Find where the given text appears and provide that cell's center as (x, y) coordinate. 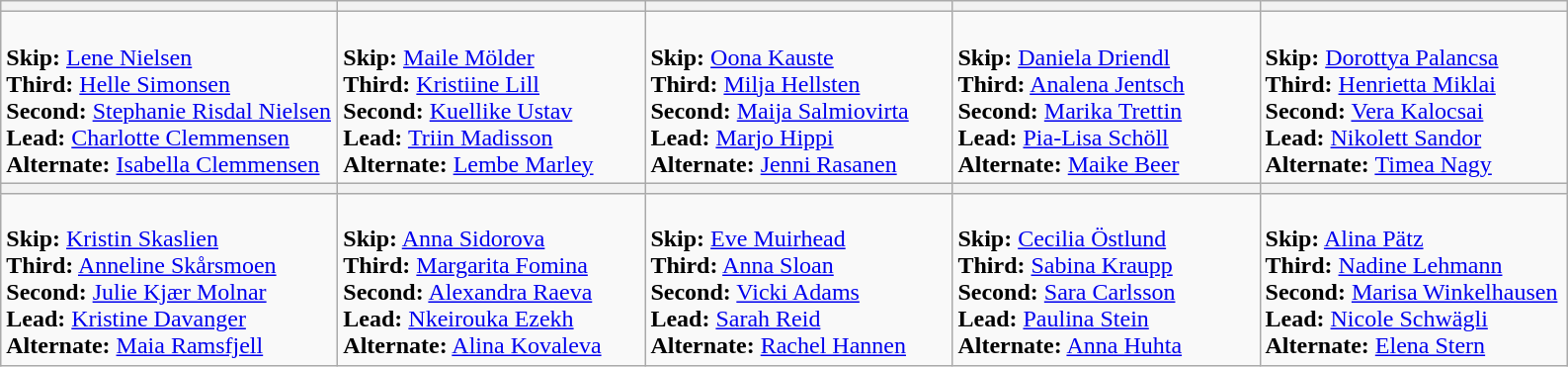
Skip: Lene Nielsen Third: Helle Simonsen Second: Stephanie Risdal Nielsen Lead: Charlotte Clemmensen Alternate: Isabella Clemmensen (170, 97)
Skip: Cecilia Östlund Third: Sabina Kraupp Second: Sara Carlsson Lead: Paulina Stein Alternate: Anna Huhta (1107, 279)
Skip: Alina Pätz Third: Nadine Lehmann Second: Marisa Winkelhausen Lead: Nicole Schwägli Alternate: Elena Stern (1413, 279)
Skip: Dorottya Palancsa Third: Henrietta Miklai Second: Vera Kalocsai Lead: Nikolett Sandor Alternate: Timea Nagy (1413, 97)
Skip: Oona Kauste Third: Milja Hellsten Second: Maija Salmiovirta Lead: Marjo Hippi Alternate: Jenni Rasanen (798, 97)
Skip: Maile Mölder Third: Kristiine Lill Second: Kuellike Ustav Lead: Triin Madisson Alternate: Lembe Marley (492, 97)
Skip: Daniela Driendl Third: Analena Jentsch Second: Marika Trettin Lead: Pia-Lisa Schöll Alternate: Maike Beer (1107, 97)
Skip: Eve Muirhead Third: Anna Sloan Second: Vicki Adams Lead: Sarah Reid Alternate: Rachel Hannen (798, 279)
Skip: Anna Sidorova Third: Margarita Fomina Second: Alexandra Raeva Lead: Nkeirouka Ezekh Alternate: Alina Kovaleva (492, 279)
Skip: Kristin Skaslien Third: Anneline Skårsmoen Second: Julie Kjær Molnar Lead: Kristine Davanger Alternate: Maia Ramsfjell (170, 279)
